Pinpoint the cell where the given text exists, returning its (x, y) midpoint coordinate. 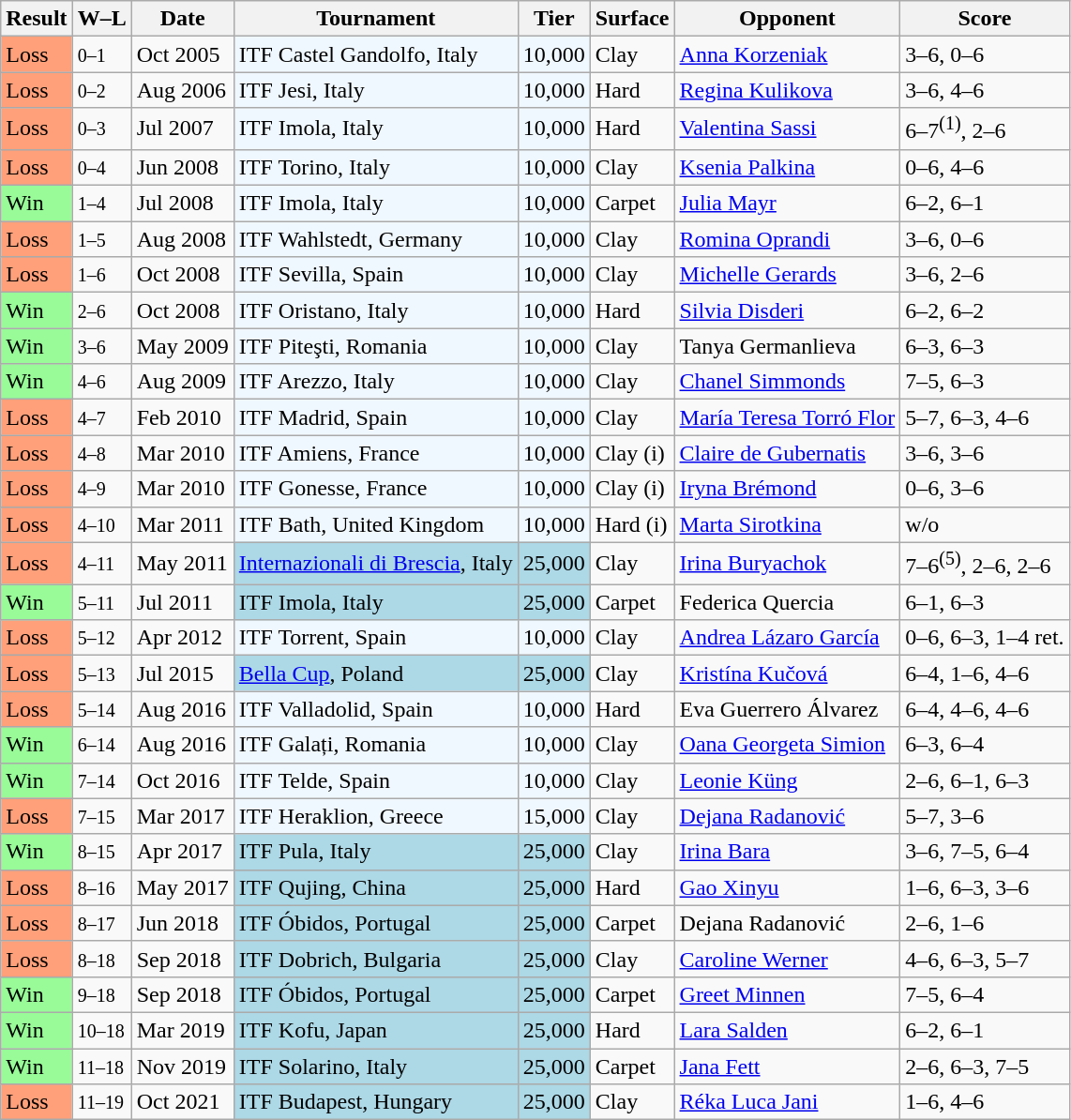
6–3, 6–3 (985, 346)
Mar 2011 (182, 524)
Oana Georgeta Simion (788, 745)
0–2 (101, 90)
7–5, 6–3 (985, 382)
Tier (553, 19)
Jul 2011 (182, 602)
Jun 2018 (182, 923)
Michelle Gerards (788, 275)
6–4, 1–6, 4–6 (985, 674)
5–7, 6–3, 4–6 (985, 417)
May 2017 (182, 887)
5–11 (101, 602)
May 2009 (182, 346)
Oct 2016 (182, 780)
1–4 (101, 204)
Jun 2008 (182, 167)
Julia Mayr (788, 204)
Result (37, 19)
Kristína Kučová (788, 674)
ITF Castel Gandolfo, Italy (375, 54)
6–3, 6–4 (985, 745)
7–5, 6–4 (985, 994)
ITF Budapest, Hungary (375, 1102)
8–17 (101, 923)
W–L (101, 19)
5–7, 3–6 (985, 816)
4–11 (101, 563)
1–6 (101, 275)
11–19 (101, 1102)
Marta Sirotkina (788, 524)
7–15 (101, 816)
Surface (632, 19)
Silvia Disderi (788, 310)
Anna Korzeniak (788, 54)
ITF Wahlstedt, Germany (375, 239)
3–6, 3–6 (985, 453)
4–7 (101, 417)
ITF Madrid, Spain (375, 417)
Opponent (788, 19)
4–9 (101, 489)
3–6, 2–6 (985, 275)
5–13 (101, 674)
9–18 (101, 994)
5–14 (101, 709)
ITF Jesi, Italy (375, 90)
2–6, 1–6 (985, 923)
6–4, 4–6, 4–6 (985, 709)
11–18 (101, 1067)
1–6, 6–3, 3–6 (985, 887)
Feb 2010 (182, 417)
0–6, 3–6 (985, 489)
Claire de Gubernatis (788, 453)
w/o (985, 524)
3–6 (101, 346)
ITF Solarino, Italy (375, 1067)
4–10 (101, 524)
ITF Oristano, Italy (375, 310)
ITF Torino, Italy (375, 167)
6–1, 6–3 (985, 602)
4–8 (101, 453)
Aug 2008 (182, 239)
4–6 (101, 382)
Jul 2008 (182, 204)
Date (182, 19)
Jul 2015 (182, 674)
ITF Pula, Italy (375, 852)
Nov 2019 (182, 1067)
3–6, 7–5, 6–4 (985, 852)
8–15 (101, 852)
2–6, 6–3, 7–5 (985, 1067)
ITF Arezzo, Italy (375, 382)
ITF Torrent, Spain (375, 638)
Romina Oprandi (788, 239)
2–6, 6–1, 6–3 (985, 780)
ITF Piteşti, Romania (375, 346)
Apr 2017 (182, 852)
7–6(5), 2–6, 2–6 (985, 563)
1–6, 4–6 (985, 1102)
0–3 (101, 129)
0–6, 4–6 (985, 167)
Score (985, 19)
Regina Kulikova (788, 90)
0–4 (101, 167)
0–1 (101, 54)
Hard (i) (632, 524)
6–2, 6–2 (985, 310)
Gao Xinyu (788, 887)
ITF Sevilla, Spain (375, 275)
Iryna Brémond (788, 489)
Leonie Küng (788, 780)
ITF Qujing, China (375, 887)
Aug 2009 (182, 382)
Federica Quercia (788, 602)
ITF Telde, Spain (375, 780)
May 2011 (182, 563)
Ksenia Palkina (788, 167)
4–6, 6–3, 5–7 (985, 959)
Jul 2007 (182, 129)
0–6, 6–3, 1–4 ret. (985, 638)
10–18 (101, 1030)
7–14 (101, 780)
Réka Luca Jani (788, 1102)
Apr 2012 (182, 638)
ITF Amiens, France (375, 453)
Tournament (375, 19)
Eva Guerrero Álvarez (788, 709)
Valentina Sassi (788, 129)
Caroline Werner (788, 959)
Bella Cup, Poland (375, 674)
Lara Salden (788, 1030)
ITF Dobrich, Bulgaria (375, 959)
Oct 2005 (182, 54)
Greet Minnen (788, 994)
3–6, 4–6 (985, 90)
Chanel Simmonds (788, 382)
ITF Gonesse, France (375, 489)
15,000 (553, 816)
Jana Fett (788, 1067)
ITF Kofu, Japan (375, 1030)
Irina Bara (788, 852)
Oct 2021 (182, 1102)
8–18 (101, 959)
6–7(1), 2–6 (985, 129)
Mar 2017 (182, 816)
Aug 2006 (182, 90)
ITF Bath, United Kingdom (375, 524)
ITF Galați, Romania (375, 745)
Tanya Germanlieva (788, 346)
6–14 (101, 745)
1–5 (101, 239)
2–6 (101, 310)
María Teresa Torró Flor (788, 417)
Mar 2019 (182, 1030)
ITF Valladolid, Spain (375, 709)
Internazionali di Brescia, Italy (375, 563)
ITF Heraklion, Greece (375, 816)
5–12 (101, 638)
Irina Buryachok (788, 563)
Andrea Lázaro García (788, 638)
8–16 (101, 887)
